Provide the [x, y] coordinate of the cell's center where the given text is located.  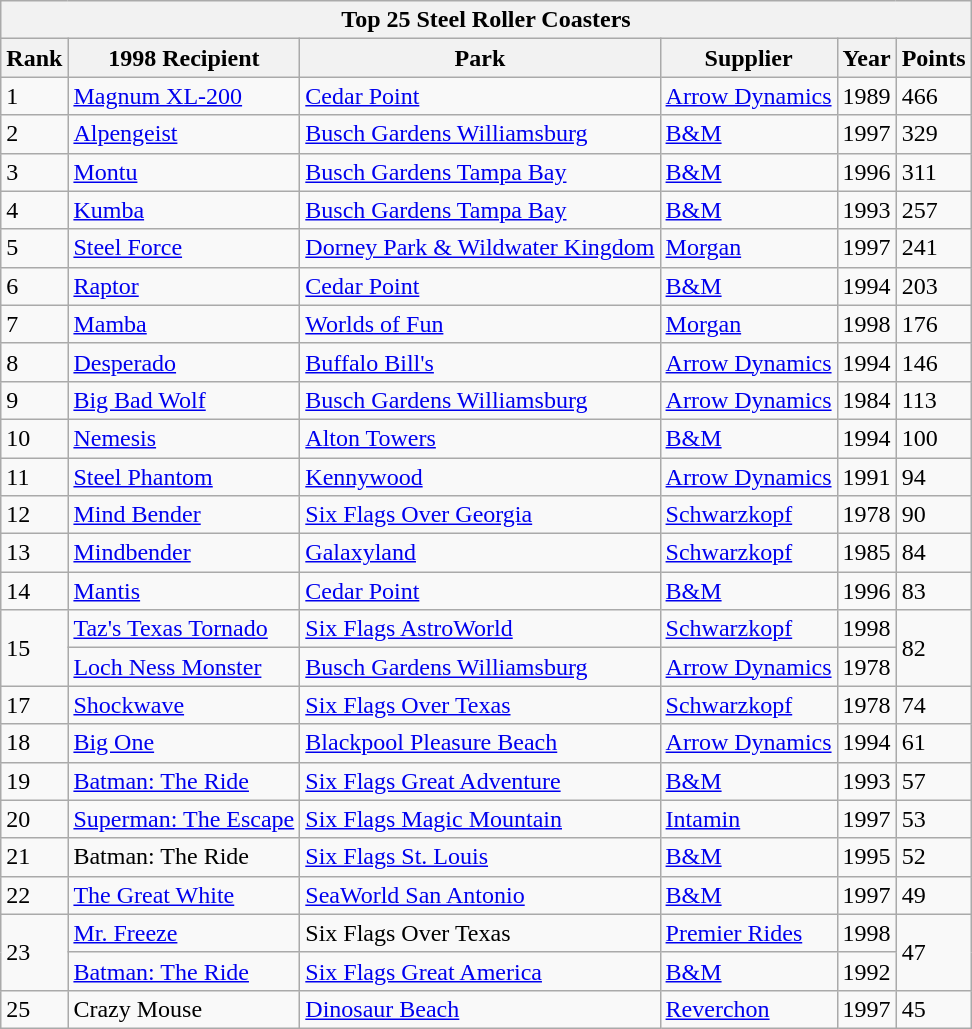
SeaWorld San Antonio [480, 895]
Buffalo Bill's [480, 362]
45 [934, 1009]
1991 [866, 477]
8 [34, 362]
1998 Recipient [184, 58]
176 [934, 324]
Taz's Texas Tornado [184, 629]
4 [34, 210]
113 [934, 400]
257 [934, 210]
Six Flags Great America [480, 971]
Alton Towers [480, 438]
83 [934, 591]
2 [34, 134]
14 [34, 591]
Nemesis [184, 438]
Supplier [748, 58]
1995 [866, 857]
49 [934, 895]
Dinosaur Beach [480, 1009]
6 [34, 286]
100 [934, 438]
Mindbender [184, 553]
Six Flags AstroWorld [480, 629]
Mamba [184, 324]
Top 25 Steel Roller Coasters [486, 20]
Magnum XL-200 [184, 96]
Premier Rides [748, 933]
23 [34, 952]
Mr. Freeze [184, 933]
The Great White [184, 895]
57 [934, 781]
5 [34, 248]
Six Flags Great Adventure [480, 781]
Six Flags Over Georgia [480, 515]
Desperado [184, 362]
21 [34, 857]
53 [934, 819]
Park [480, 58]
10 [34, 438]
Kennywood [480, 477]
Big One [184, 743]
Loch Ness Monster [184, 667]
18 [34, 743]
47 [934, 952]
Intamin [748, 819]
Worlds of Fun [480, 324]
Points [934, 58]
1992 [866, 971]
146 [934, 362]
Crazy Mouse [184, 1009]
61 [934, 743]
1989 [866, 96]
1 [34, 96]
Blackpool Pleasure Beach [480, 743]
Superman: The Escape [184, 819]
Steel Force [184, 248]
Dorney Park & Wildwater Kingdom [480, 248]
94 [934, 477]
Steel Phantom [184, 477]
Reverchon [748, 1009]
20 [34, 819]
Shockwave [184, 705]
7 [34, 324]
Rank [34, 58]
90 [934, 515]
11 [34, 477]
Montu [184, 172]
Six Flags Magic Mountain [480, 819]
19 [34, 781]
12 [34, 515]
466 [934, 96]
Kumba [184, 210]
13 [34, 553]
25 [34, 1009]
Raptor [184, 286]
1984 [866, 400]
82 [934, 648]
52 [934, 857]
203 [934, 286]
22 [34, 895]
3 [34, 172]
1985 [866, 553]
Mind Bender [184, 515]
Galaxyland [480, 553]
241 [934, 248]
Mantis [184, 591]
Six Flags St. Louis [480, 857]
74 [934, 705]
84 [934, 553]
15 [34, 648]
9 [34, 400]
Alpengeist [184, 134]
Big Bad Wolf [184, 400]
17 [34, 705]
Year [866, 58]
329 [934, 134]
311 [934, 172]
